Provide the (X, Y) coordinate of the cell's center where the given text is located.  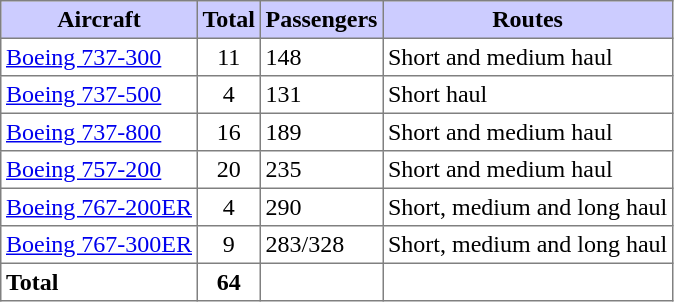
283/328 (321, 245)
Boeing 737-500 (99, 95)
235 (321, 170)
Boeing 767-300ER (99, 245)
Short haul (528, 95)
148 (321, 57)
16 (228, 132)
11 (228, 57)
290 (321, 207)
Boeing 737-300 (99, 57)
9 (228, 245)
Boeing 737-800 (99, 132)
189 (321, 132)
20 (228, 170)
Aircraft (99, 20)
131 (321, 95)
Boeing 757-200 (99, 170)
Routes (528, 20)
Passengers (321, 20)
64 (228, 282)
Boeing 767-200ER (99, 207)
